Determine the (x, y) coordinate at the center of the cell enclosing the given text.  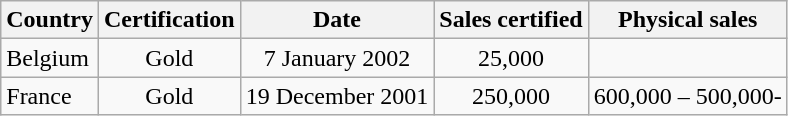
Certification (169, 20)
600,000 – 500,000- (688, 96)
7 January 2002 (337, 58)
25,000 (511, 58)
Country (50, 20)
Sales certified (511, 20)
19 December 2001 (337, 96)
France (50, 96)
Date (337, 20)
Belgium (50, 58)
Physical sales (688, 20)
250,000 (511, 96)
